Search for the cell housing the specified text and yield its [X, Y] center coordinate. 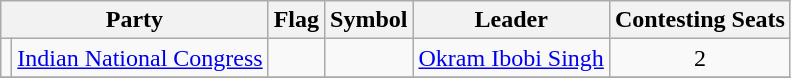
Indian National Congress [140, 58]
Okram Ibobi Singh [511, 58]
Leader [511, 20]
2 [700, 58]
Symbol [369, 20]
Party [134, 20]
Flag [296, 20]
Contesting Seats [700, 20]
